Return (X, Y) of the center of cell containing provided text 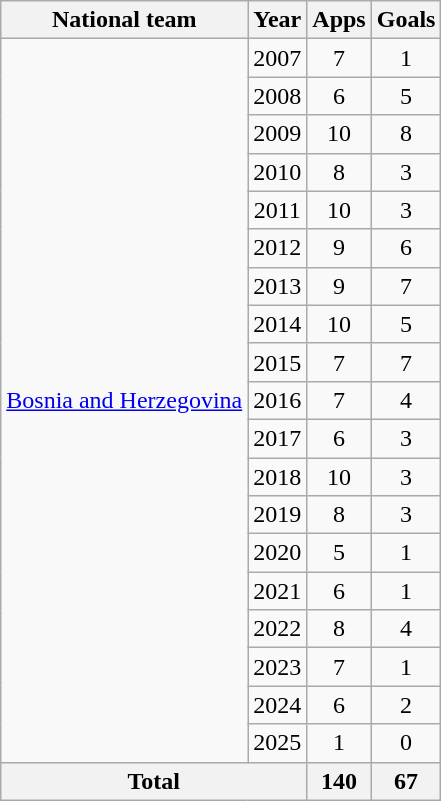
2013 (278, 286)
Apps (339, 20)
2021 (278, 591)
67 (406, 781)
2024 (278, 705)
Goals (406, 20)
Total (154, 781)
2 (406, 705)
National team (124, 20)
2010 (278, 172)
2015 (278, 362)
2019 (278, 515)
Year (278, 20)
2014 (278, 324)
2008 (278, 96)
2007 (278, 58)
2025 (278, 743)
2016 (278, 400)
2023 (278, 667)
2022 (278, 629)
2011 (278, 210)
Bosnia and Herzegovina (124, 400)
2009 (278, 134)
2017 (278, 438)
2012 (278, 248)
140 (339, 781)
2018 (278, 477)
2020 (278, 553)
0 (406, 743)
